Capture the cell that displays the provided text and extract its (x, y) central coordinate. 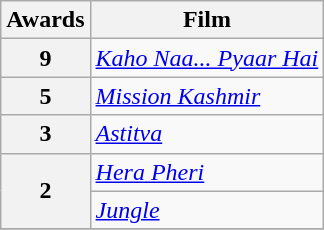
Jungle (207, 210)
Awards (46, 20)
Mission Kashmir (207, 96)
Hera Pheri (207, 172)
9 (46, 58)
3 (46, 134)
Film (207, 20)
2 (46, 191)
Kaho Naa... Pyaar Hai (207, 58)
Astitva (207, 134)
5 (46, 96)
